Output the (x, y) coordinate of the center of the cell containing the given text.  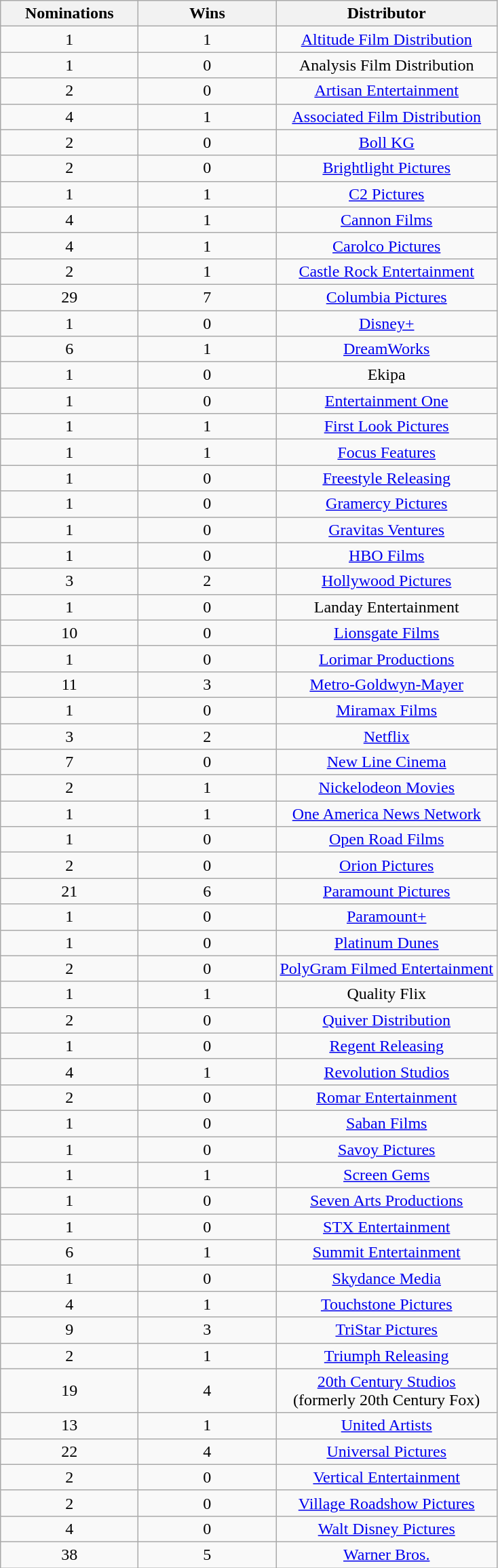
Regent Releasing (387, 1046)
Summit Entertainment (387, 1253)
Castle Rock Entertainment (387, 271)
STX Entertainment (387, 1227)
Columbia Pictures (387, 297)
Triumph Releasing (387, 1356)
First Look Pictures (387, 427)
Romar Entertainment (387, 1097)
Nominations (69, 14)
Brightlight Pictures (387, 168)
Wins (208, 14)
10 (69, 633)
21 (69, 891)
38 (69, 1554)
Metro-Goldwyn-Mayer (387, 684)
Skydance Media (387, 1278)
Ekipa (387, 375)
Screen Gems (387, 1175)
Saban Films (387, 1123)
Lorimar Productions (387, 659)
Revolution Studios (387, 1072)
Disney+ (387, 324)
13 (69, 1426)
Quiver Distribution (387, 1020)
Hollywood Pictures (387, 581)
One America News Network (387, 814)
Focus Features (387, 452)
Touchstone Pictures (387, 1304)
Altitude Film Distribution (387, 39)
Paramount+ (387, 917)
PolyGram Filmed Entertainment (387, 968)
Open Road Films (387, 840)
Cannon Films (387, 220)
TriStar Pictures (387, 1330)
Gravitas Ventures (387, 530)
29 (69, 297)
Platinum Dunes (387, 943)
9 (69, 1330)
Distributor (387, 14)
Quality Flix (387, 994)
20th Century Studios (formerly 20th Century Fox) (387, 1390)
Gramercy Pictures (387, 504)
Carolco Pictures (387, 246)
Lionsgate Films (387, 633)
New Line Cinema (387, 762)
5 (208, 1554)
DreamWorks (387, 349)
Paramount Pictures (387, 891)
Warner Bros. (387, 1554)
Universal Pictures (387, 1451)
Walt Disney Pictures (387, 1529)
19 (69, 1390)
Analysis Film Distribution (387, 65)
Orion Pictures (387, 865)
Landay Entertainment (387, 607)
Boll KG (387, 142)
Freestyle Releasing (387, 478)
Vertical Entertainment (387, 1477)
Artisan Entertainment (387, 91)
C2 Pictures (387, 194)
Associated Film Distribution (387, 117)
Village Roadshow Pictures (387, 1503)
Seven Arts Productions (387, 1201)
HBO Films (387, 555)
Netflix (387, 736)
United Artists (387, 1426)
Entertainment One (387, 401)
Nickelodeon Movies (387, 788)
Savoy Pictures (387, 1150)
Miramax Films (387, 710)
22 (69, 1451)
11 (69, 684)
